For the text-containing cell, return its midpoint in [x, y] coordinate format. 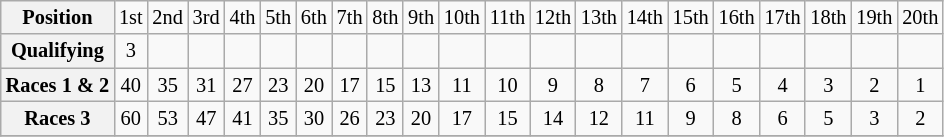
47 [206, 118]
17th [783, 17]
10th [462, 17]
13th [599, 17]
Races 1 & 2 [58, 85]
16th [737, 17]
4th [243, 17]
Races 3 [58, 118]
10 [508, 85]
8th [385, 17]
30 [314, 118]
60 [130, 118]
14 [553, 118]
5th [278, 17]
41 [243, 118]
13 [421, 85]
2nd [168, 17]
3rd [206, 17]
Qualifying [58, 51]
53 [168, 118]
Position [58, 17]
7 [645, 85]
4 [783, 85]
14th [645, 17]
31 [206, 85]
9th [421, 17]
18th [828, 17]
6th [314, 17]
12th [553, 17]
7th [350, 17]
26 [350, 118]
40 [130, 85]
19th [874, 17]
1st [130, 17]
1 [920, 85]
20th [920, 17]
27 [243, 85]
15th [691, 17]
11th [508, 17]
12 [599, 118]
